Pinpoint the cell where the given text exists, returning its [x, y] midpoint coordinate. 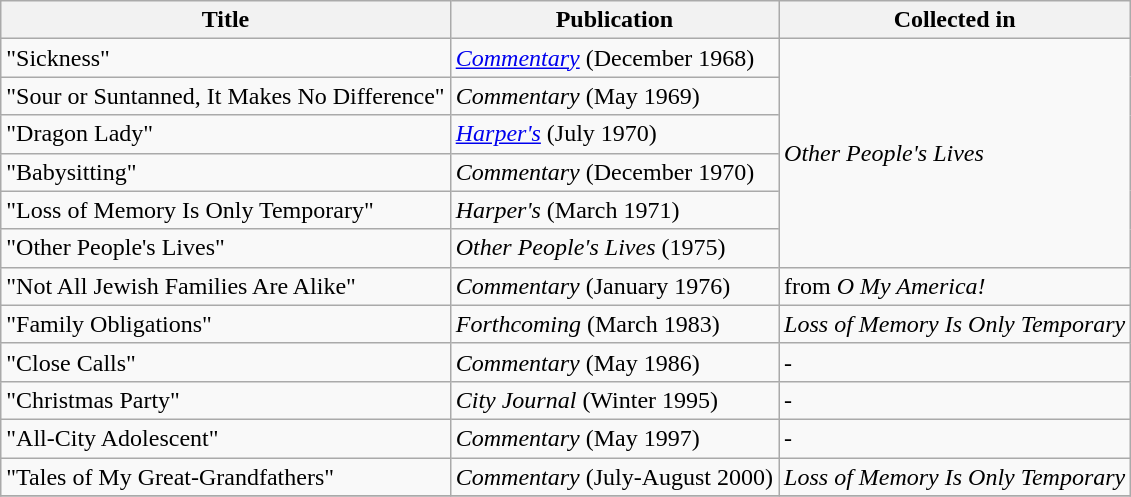
Other People's Lives (1975) [614, 248]
Commentary (July-August 2000) [614, 477]
"Sickness" [226, 58]
Commentary (May 1986) [614, 362]
Harper's (July 1970) [614, 134]
"Tales of My Great-Grandfathers" [226, 477]
Commentary (May 1997) [614, 438]
"Babysitting" [226, 172]
Publication [614, 20]
Commentary (December 1968) [614, 58]
"Family Obligations" [226, 324]
"Christmas Party" [226, 400]
Commentary (January 1976) [614, 286]
"Other People's Lives" [226, 248]
Forthcoming (March 1983) [614, 324]
City Journal (Winter 1995) [614, 400]
Other People's Lives [955, 153]
"Sour or Suntanned, It Makes No Difference" [226, 96]
from O My America! [955, 286]
Harper's (March 1971) [614, 210]
Title [226, 20]
"Loss of Memory Is Only Temporary" [226, 210]
"Close Calls" [226, 362]
"All-City Adolescent" [226, 438]
Commentary (December 1970) [614, 172]
"Dragon Lady" [226, 134]
Commentary (May 1969) [614, 96]
Collected in [955, 20]
"Not All Jewish Families Are Alike" [226, 286]
